Return the [x, y] coordinate for the center point of the cell that contains the specified text.  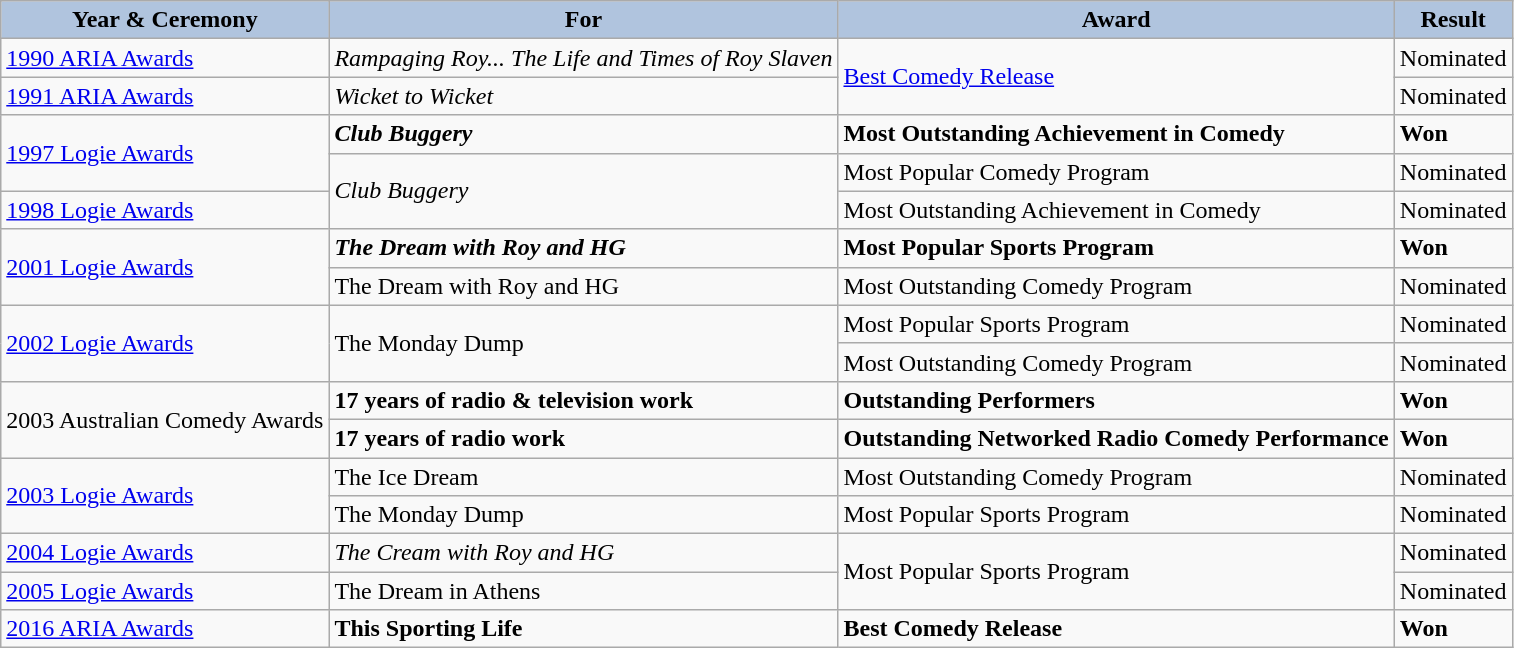
Outstanding Networked Radio Comedy Performance [1116, 438]
2004 Logie Awards [165, 553]
Award [1116, 20]
2003 Logie Awards [165, 496]
1990 ARIA Awards [165, 58]
This Sporting Life [584, 629]
2001 Logie Awards [165, 267]
Result [1453, 20]
The Cream with Roy and HG [584, 553]
1997 Logie Awards [165, 153]
17 years of radio & television work [584, 400]
1991 ARIA Awards [165, 96]
The Ice Dream [584, 477]
17 years of radio work [584, 438]
Wicket to Wicket [584, 96]
2005 Logie Awards [165, 591]
2002 Logie Awards [165, 343]
2016 ARIA Awards [165, 629]
1998 Logie Awards [165, 210]
For [584, 20]
Rampaging Roy... The Life and Times of Roy Slaven [584, 58]
Most Popular Comedy Program [1116, 172]
The Dream in Athens [584, 591]
2003 Australian Comedy Awards [165, 419]
Year & Ceremony [165, 20]
Outstanding Performers [1116, 400]
